Identify which cell holds the provided text, then report its (X, Y) central coordinate. 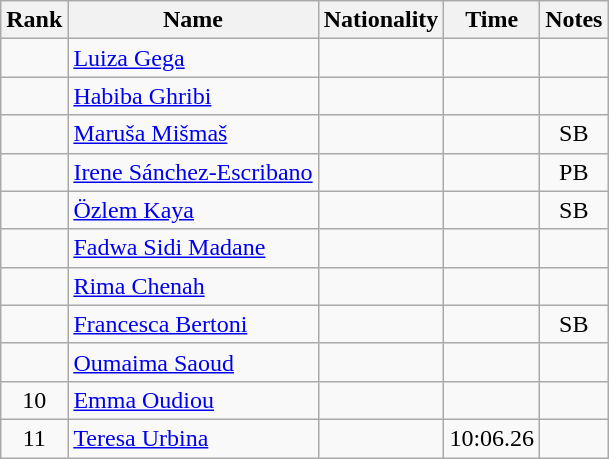
PB (574, 172)
Name (193, 20)
Luiza Gega (193, 58)
Özlem Kaya (193, 210)
Rima Chenah (193, 286)
Oumaima Saoud (193, 362)
Maruša Mišmaš (193, 134)
Irene Sánchez-Escribano (193, 172)
Fadwa Sidi Madane (193, 248)
10 (34, 400)
Nationality (381, 20)
Francesca Bertoni (193, 324)
Emma Oudiou (193, 400)
Habiba Ghribi (193, 96)
10:06.26 (492, 438)
Rank (34, 20)
11 (34, 438)
Teresa Urbina (193, 438)
Time (492, 20)
Notes (574, 20)
